Locate the cell with the specified text and output its [X, Y] center coordinate. 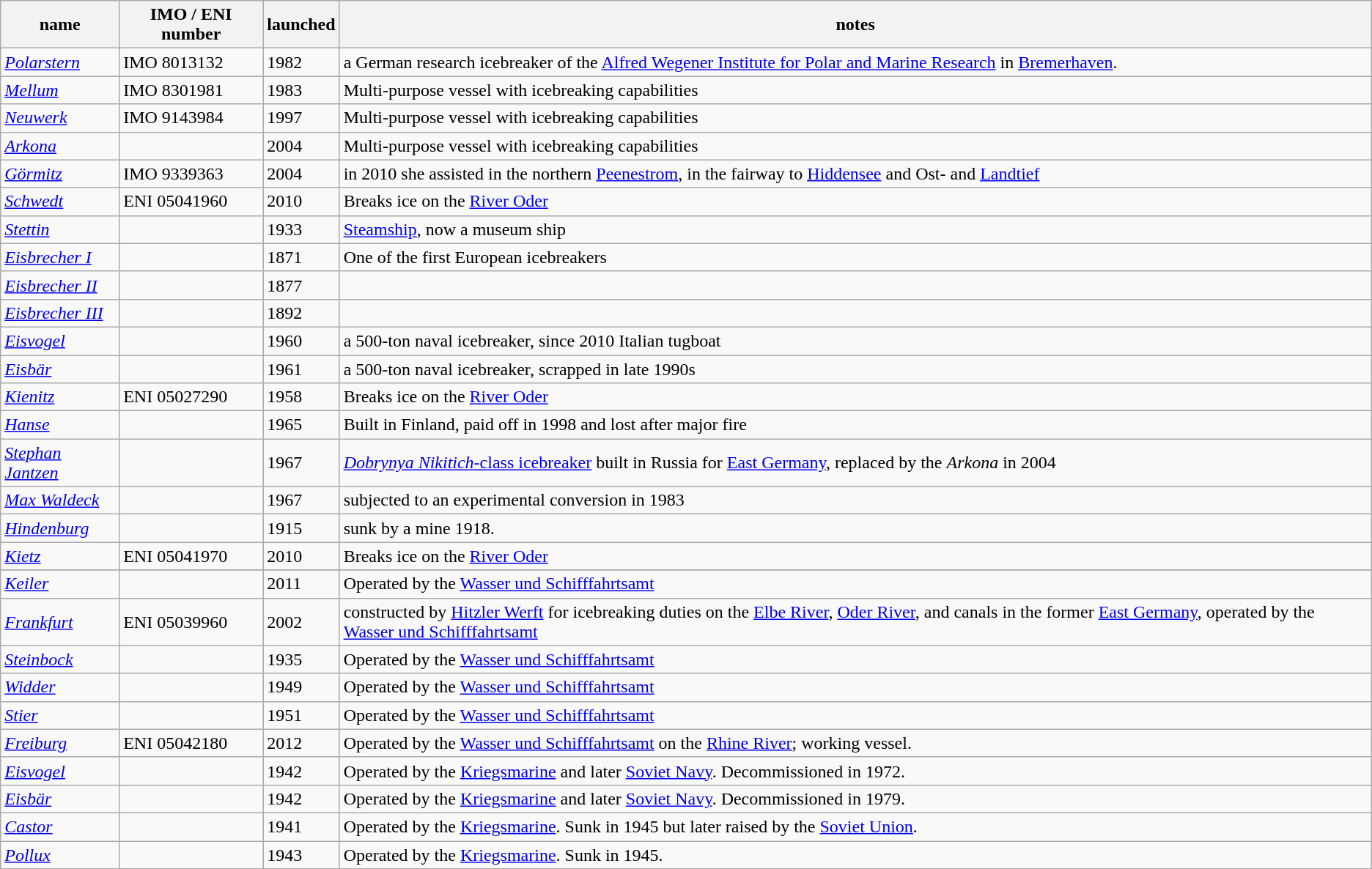
subjected to an experimental conversion in 1983 [855, 500]
Freiburg [60, 743]
1892 [301, 313]
2002 [301, 621]
Stephan Jantzen [60, 463]
Stettin [60, 229]
Stier [60, 715]
name [60, 25]
Hanse [60, 425]
Operated by the Kriegsmarine and later Soviet Navy. Decommissioned in 1979. [855, 799]
1965 [301, 425]
a 500-ton naval icebreaker, scrapped in late 1990s [855, 369]
ENI 05041960 [191, 201]
Hindenburg [60, 528]
ENI 05027290 [191, 397]
One of the first European icebreakers [855, 257]
Neuwerk [60, 118]
Operated by the Kriegsmarine. Sunk in 1945 but later raised by the Soviet Union. [855, 827]
Operated by the Kriegsmarine. Sunk in 1945. [855, 855]
Steinbock [60, 659]
1951 [301, 715]
launched [301, 25]
IMO 9339363 [191, 174]
ENI 05041970 [191, 556]
Schwedt [60, 201]
1871 [301, 257]
Kienitz [60, 397]
Frankfurt [60, 621]
in 2010 she assisted in the northern Peenestrom, in the fairway to Hiddensee and Ost- and Landtief [855, 174]
ENI 05042180 [191, 743]
2012 [301, 743]
notes [855, 25]
1933 [301, 229]
Eisbrecher III [60, 313]
a German research icebreaker of the Alfred Wegener Institute for Polar and Marine Research in Bremerhaven. [855, 62]
Polarstern [60, 62]
Max Waldeck [60, 500]
1982 [301, 62]
Castor [60, 827]
1877 [301, 285]
Mellum [60, 90]
1961 [301, 369]
IMO 9143984 [191, 118]
1941 [301, 827]
Pollux [60, 855]
Keiler [60, 584]
1958 [301, 397]
Eisbrecher I [60, 257]
Widder [60, 687]
1960 [301, 341]
Arkona [60, 146]
Steamship, now a museum ship [855, 229]
Eisbrecher II [60, 285]
Görmitz [60, 174]
Kietz [60, 556]
1997 [301, 118]
1935 [301, 659]
IMO / ENI number [191, 25]
2011 [301, 584]
Operated by the Kriegsmarine and later Soviet Navy. Decommissioned in 1972. [855, 771]
IMO 8301981 [191, 90]
sunk by a mine 1918. [855, 528]
IMO 8013132 [191, 62]
1915 [301, 528]
a 500-ton naval icebreaker, since 2010 Italian tugboat [855, 341]
Built in Finland, paid off in 1998 and lost after major fire [855, 425]
Operated by the Wasser und Schifffahrtsamt on the Rhine River; working vessel. [855, 743]
ENI 05039960 [191, 621]
1943 [301, 855]
1983 [301, 90]
Dobrynya Nikitich-class icebreaker built in Russia for East Germany, replaced by the Arkona in 2004 [855, 463]
1949 [301, 687]
